For the text-containing cell, return its midpoint in [X, Y] coordinate format. 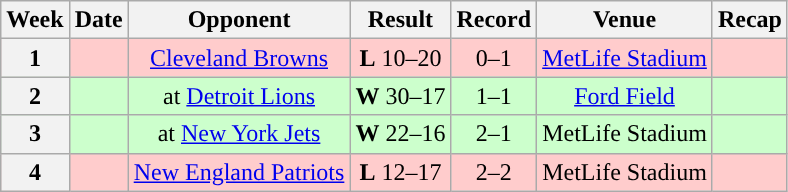
Date [98, 20]
at Detroit Lions [239, 96]
Record [494, 20]
2 [35, 96]
3 [35, 134]
L 12–17 [400, 172]
0–1 [494, 58]
Recap [750, 20]
Opponent [239, 20]
4 [35, 172]
Ford Field [625, 96]
2–1 [494, 134]
Result [400, 20]
at New York Jets [239, 134]
New England Patriots [239, 172]
Cleveland Browns [239, 58]
1 [35, 58]
2–2 [494, 172]
Venue [625, 20]
W 30–17 [400, 96]
1–1 [494, 96]
L 10–20 [400, 58]
Week [35, 20]
W 22–16 [400, 134]
